Search for the cell housing the specified text and yield its [X, Y] center coordinate. 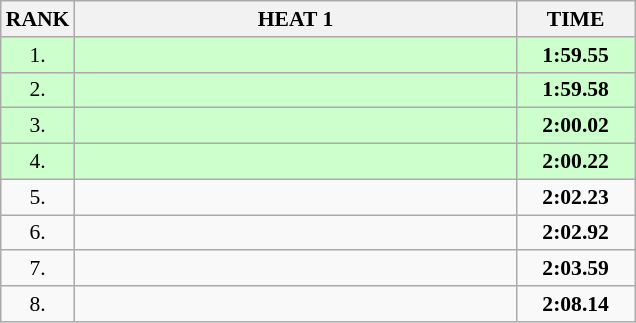
4. [38, 162]
3. [38, 126]
1:59.58 [576, 90]
8. [38, 304]
HEAT 1 [295, 19]
TIME [576, 19]
1. [38, 55]
RANK [38, 19]
2:00.22 [576, 162]
5. [38, 197]
2:00.02 [576, 126]
6. [38, 233]
2:02.23 [576, 197]
2:03.59 [576, 269]
2:02.92 [576, 233]
2. [38, 90]
7. [38, 269]
2:08.14 [576, 304]
1:59.55 [576, 55]
